Scan for the cell matching the given text and deliver its [x, y] coordinate at center. 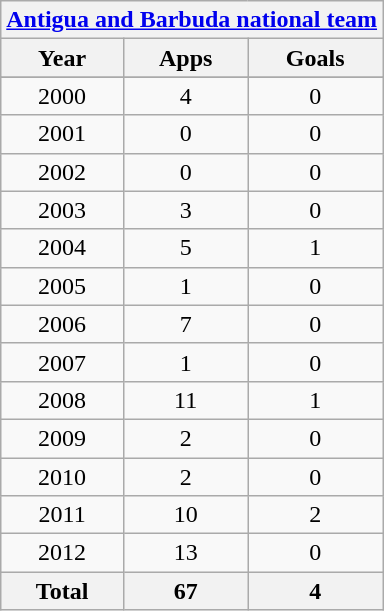
2011 [62, 515]
3 [185, 210]
Year [62, 58]
Apps [185, 58]
Goals [316, 58]
2010 [62, 477]
2009 [62, 438]
Antigua and Barbuda national team [192, 20]
7 [185, 324]
2003 [62, 210]
67 [185, 591]
2002 [62, 172]
11 [185, 400]
Total [62, 591]
2001 [62, 134]
5 [185, 248]
2007 [62, 362]
13 [185, 553]
2005 [62, 286]
2012 [62, 553]
2000 [62, 96]
10 [185, 515]
2008 [62, 400]
2004 [62, 248]
2006 [62, 324]
